For the text-containing cell, return its midpoint in (x, y) coordinate format. 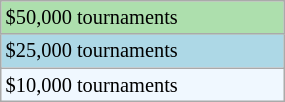
$10,000 tournaments (142, 85)
$25,000 tournaments (142, 51)
$50,000 tournaments (142, 17)
